Search for the cell housing the specified text and yield its (x, y) center coordinate. 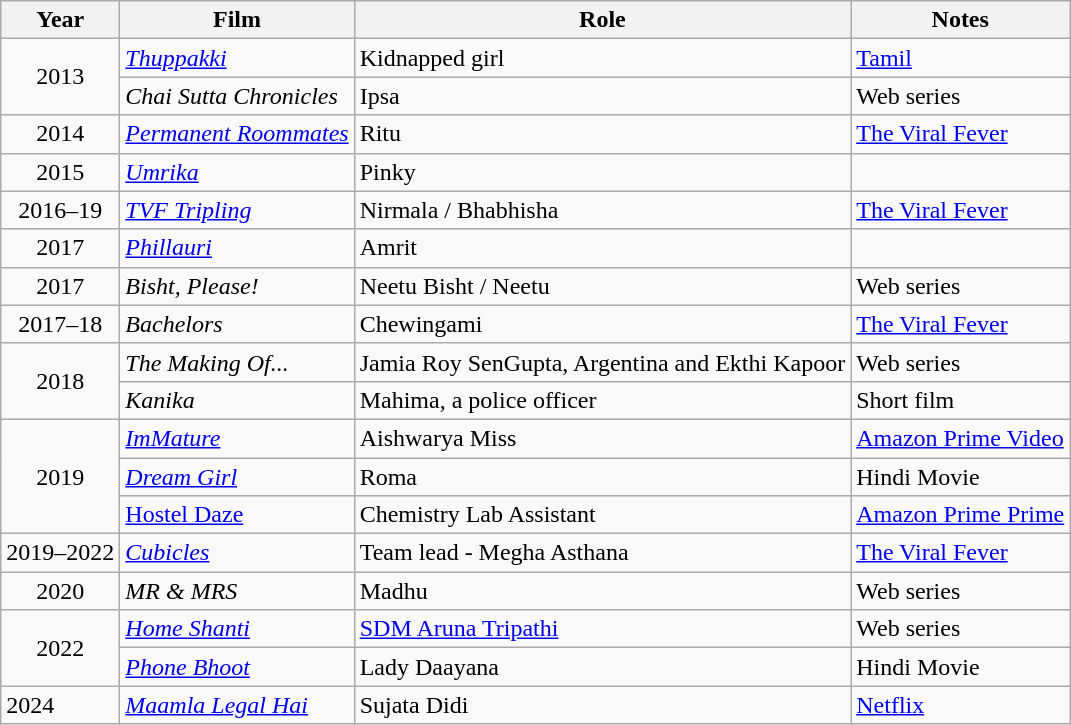
ImMature (237, 438)
Kidnapped girl (602, 58)
Nirmala / Bhabhisha (602, 210)
2013 (60, 77)
Phillauri (237, 248)
Chewingami (602, 324)
TVF Tripling (237, 210)
Pinky (602, 172)
Dream Girl (237, 477)
Film (237, 20)
Cubicles (237, 553)
Madhu (602, 591)
Phone Bhoot (237, 667)
Umrika (237, 172)
Jamia Roy SenGupta, Argentina and Ekthi Kapoor (602, 362)
Maamla Legal Hai (237, 705)
The Making Of... (237, 362)
Tamil (960, 58)
Bachelors (237, 324)
2014 (60, 134)
Team lead - Megha Asthana (602, 553)
Kanika (237, 400)
2018 (60, 381)
SDM Aruna Tripathi (602, 629)
Home Shanti (237, 629)
Neetu Bisht / Neetu (602, 286)
Chemistry Lab Assistant (602, 515)
Notes (960, 20)
Role (602, 20)
Bisht, Please! (237, 286)
2016–19 (60, 210)
Hostel Daze (237, 515)
2019–2022 (60, 553)
Roma (602, 477)
Aishwarya Miss (602, 438)
Permanent Roommates (237, 134)
Sujata Didi (602, 705)
2019 (60, 476)
2024 (60, 705)
Ipsa (602, 96)
Short film (960, 400)
Netflix (960, 705)
Ritu (602, 134)
Year (60, 20)
Amrit (602, 248)
Chai Sutta Chronicles (237, 96)
MR & MRS (237, 591)
Thuppakki (237, 58)
Amazon Prime Prime (960, 515)
Lady Daayana (602, 667)
2017–18 (60, 324)
Amazon Prime Video (960, 438)
2020 (60, 591)
Mahima, a police officer (602, 400)
2022 (60, 648)
2015 (60, 172)
